Provide the [X, Y] coordinate of the cell's center where the given text is located.  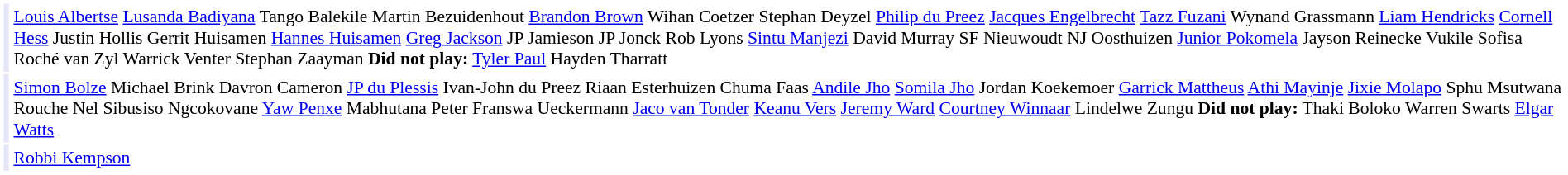
Robbi Kempson [788, 158]
